Return [x, y] of the center of cell containing provided text 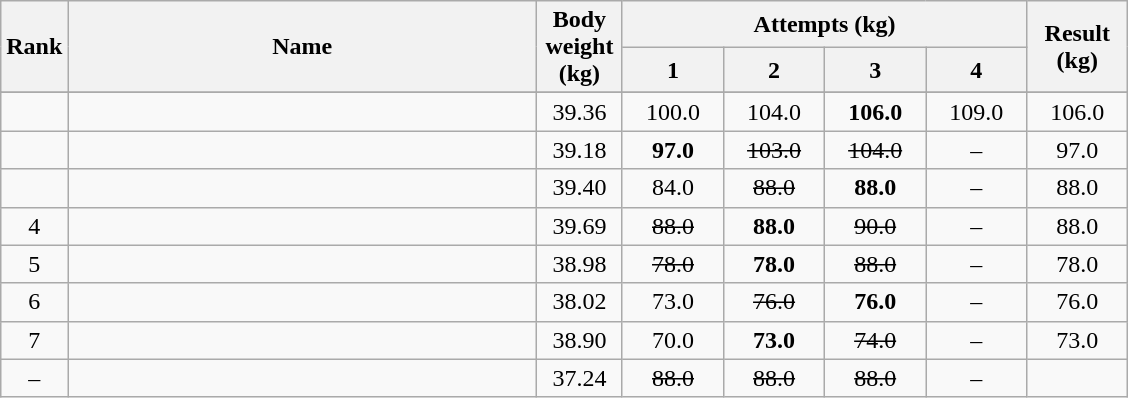
100.0 [672, 112]
39.40 [579, 188]
39.18 [579, 150]
109.0 [976, 112]
Attempts (kg) [824, 24]
84.0 [672, 188]
6 [34, 302]
Rank [34, 47]
7 [34, 340]
74.0 [876, 340]
39.69 [579, 226]
39.36 [579, 112]
37.24 [579, 378]
3 [876, 70]
38.02 [579, 302]
90.0 [876, 226]
2 [774, 70]
1 [672, 70]
Body weight (kg) [579, 47]
Result (kg) [1078, 47]
38.90 [579, 340]
Name [302, 47]
38.98 [579, 264]
70.0 [672, 340]
5 [34, 264]
103.0 [774, 150]
